Detect which cell encompasses the target text, then output its (x, y) center coordinate. 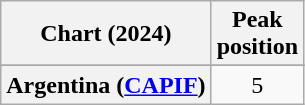
5 (257, 85)
Argentina (CAPIF) (106, 85)
Peakposition (257, 34)
Chart (2024) (106, 34)
